Search for the cell housing the specified text and yield its (X, Y) center coordinate. 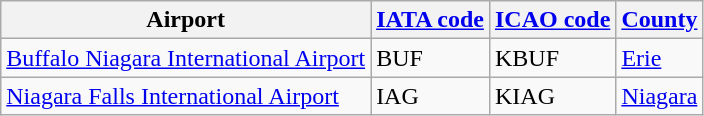
Niagara (660, 96)
KIAG (552, 96)
Buffalo Niagara International Airport (186, 58)
KBUF (552, 58)
Airport (186, 20)
BUF (430, 58)
IAG (430, 96)
ICAO code (552, 20)
Erie (660, 58)
IATA code (430, 20)
Niagara Falls International Airport (186, 96)
County (660, 20)
